Output the [X, Y] coordinate of the center of the cell containing the given text.  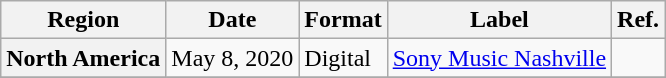
Region [84, 20]
Sony Music Nashville [499, 58]
Digital [343, 58]
Date [232, 20]
Format [343, 20]
May 8, 2020 [232, 58]
North America [84, 58]
Label [499, 20]
Ref. [638, 20]
